Scan for the cell matching the given text and deliver its (x, y) coordinate at center. 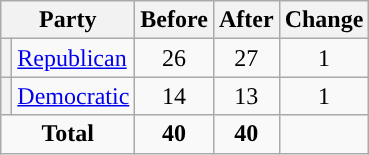
Change (324, 20)
Party (68, 20)
Republican (74, 58)
Before (174, 20)
27 (246, 58)
13 (246, 96)
Democratic (74, 96)
14 (174, 96)
Total (68, 134)
After (246, 20)
26 (174, 58)
